Determine the [X, Y] coordinate at the center of the cell enclosing the given text.  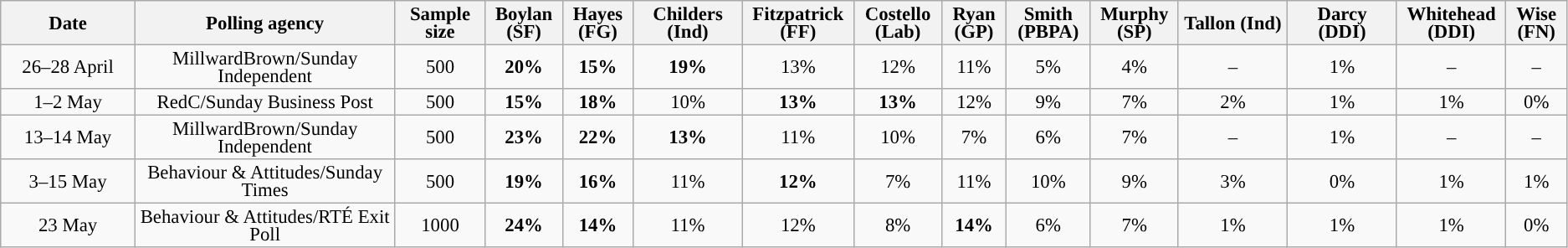
23% [524, 137]
13–14 May [69, 137]
2% [1233, 102]
18% [597, 102]
3–15 May [69, 181]
Darcy (DDI) [1342, 23]
Wise (FN) [1536, 23]
Hayes (FG) [597, 23]
4% [1135, 67]
5% [1048, 67]
20% [524, 67]
Fitzpatrick (FF) [798, 23]
22% [597, 137]
Boylan (SF) [524, 23]
23 May [69, 226]
Date [69, 23]
Sample size [440, 23]
26–28 April [69, 67]
Behaviour & Attitudes/RTÉ Exit Poll [264, 226]
16% [597, 181]
Ryan (GP) [974, 23]
3% [1233, 181]
1000 [440, 226]
Smith (PBPA) [1048, 23]
1–2 May [69, 102]
Childers (Ind) [688, 23]
8% [898, 226]
Murphy (SP) [1135, 23]
Behaviour & Attitudes/Sunday Times [264, 181]
24% [524, 226]
RedC/Sunday Business Post [264, 102]
Whitehead (DDI) [1451, 23]
Polling agency [264, 23]
Tallon (Ind) [1233, 23]
Costello (Lab) [898, 23]
